Extract the (x, y) coordinate from the center of the cell holding the provided text.  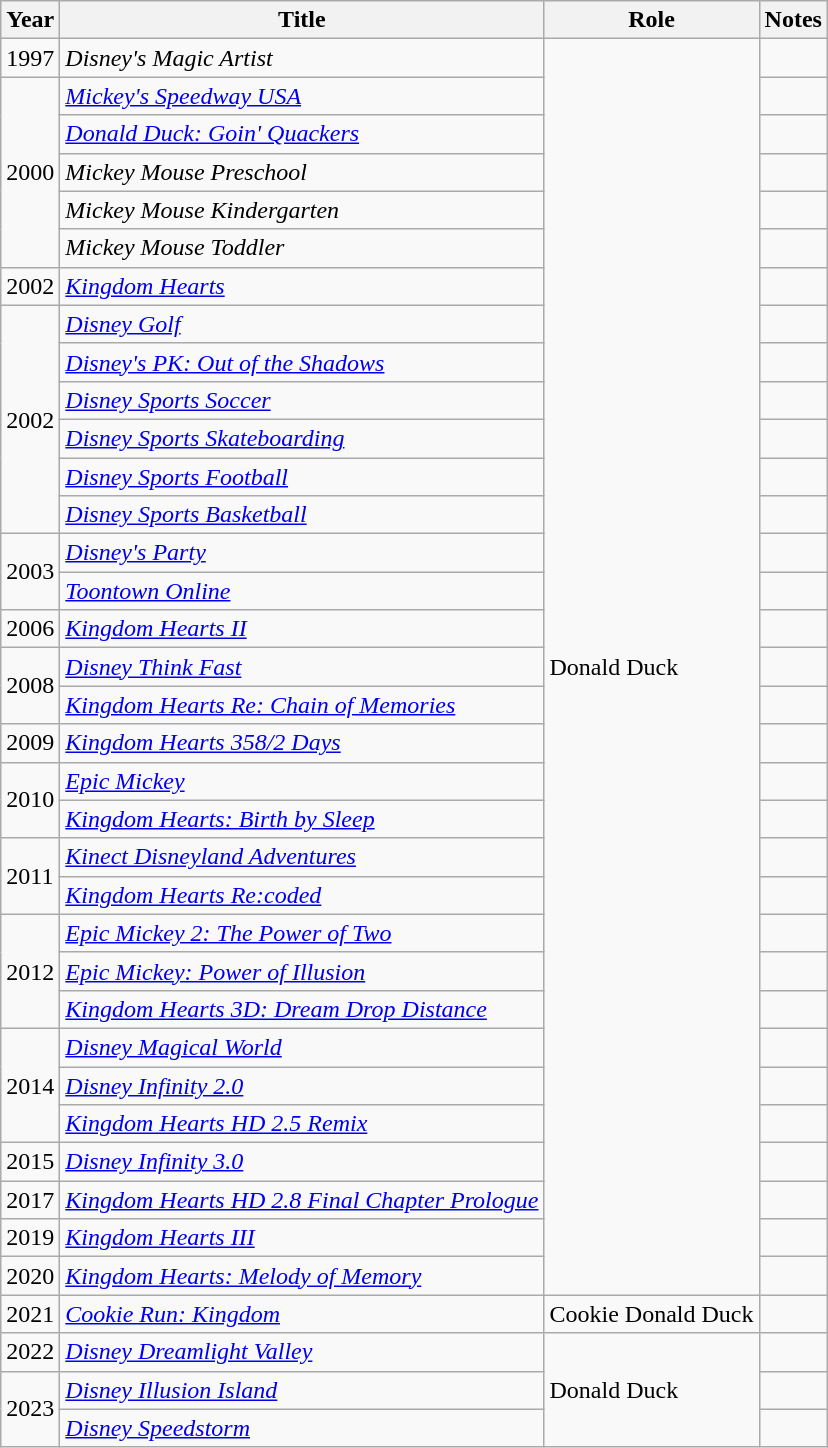
Donald Duck: Goin' Quackers (302, 134)
Disney Infinity 2.0 (302, 1085)
Disney Think Fast (302, 667)
2014 (30, 1085)
2022 (30, 1352)
Role (652, 20)
Disney Infinity 3.0 (302, 1162)
1997 (30, 58)
Disney Sports Football (302, 477)
Kingdom Hearts HD 2.8 Final Chapter Prologue (302, 1200)
Epic Mickey 2: The Power of Two (302, 933)
2006 (30, 629)
Notes (793, 20)
Disney Magical World (302, 1047)
2000 (30, 172)
Kingdom Hearts: Melody of Memory (302, 1276)
Kingdom Hearts Re:coded (302, 895)
Toontown Online (302, 591)
2003 (30, 572)
Cookie Run: Kingdom (302, 1314)
Mickey's Speedway USA (302, 96)
2012 (30, 971)
Title (302, 20)
Kingdom Hearts 358/2 Days (302, 743)
2020 (30, 1276)
2008 (30, 686)
Disney Speedstorm (302, 1428)
Cookie Donald Duck (652, 1314)
Mickey Mouse Preschool (302, 172)
Disney's PK: Out of the Shadows (302, 362)
Disney's Party (302, 553)
2023 (30, 1409)
Disney Illusion Island (302, 1390)
2011 (30, 876)
Epic Mickey: Power of Illusion (302, 971)
Disney Sports Soccer (302, 400)
Kinect Disneyland Adventures (302, 857)
Kingdom Hearts HD 2.5 Remix (302, 1124)
Kingdom Hearts (302, 286)
Mickey Mouse Kindergarten (302, 210)
Disney Golf (302, 324)
2021 (30, 1314)
Kingdom Hearts II (302, 629)
Mickey Mouse Toddler (302, 248)
2017 (30, 1200)
Disney's Magic Artist (302, 58)
Kingdom Hearts: Birth by Sleep (302, 819)
Disney Sports Skateboarding (302, 438)
Kingdom Hearts 3D: Dream Drop Distance (302, 1009)
Kingdom Hearts III (302, 1238)
2015 (30, 1162)
Kingdom Hearts Re: Chain of Memories (302, 705)
Epic Mickey (302, 781)
2010 (30, 800)
2019 (30, 1238)
Disney Dreamlight Valley (302, 1352)
Year (30, 20)
2009 (30, 743)
Disney Sports Basketball (302, 515)
